Pinpoint the cell where the given text exists, returning its [X, Y] midpoint coordinate. 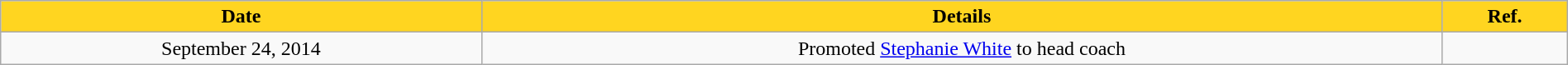
Details [962, 17]
Ref. [1505, 17]
September 24, 2014 [241, 48]
Date [241, 17]
Promoted Stephanie White to head coach [962, 48]
